From the cell containing the given text, extract its center point as [x, y] coordinate. 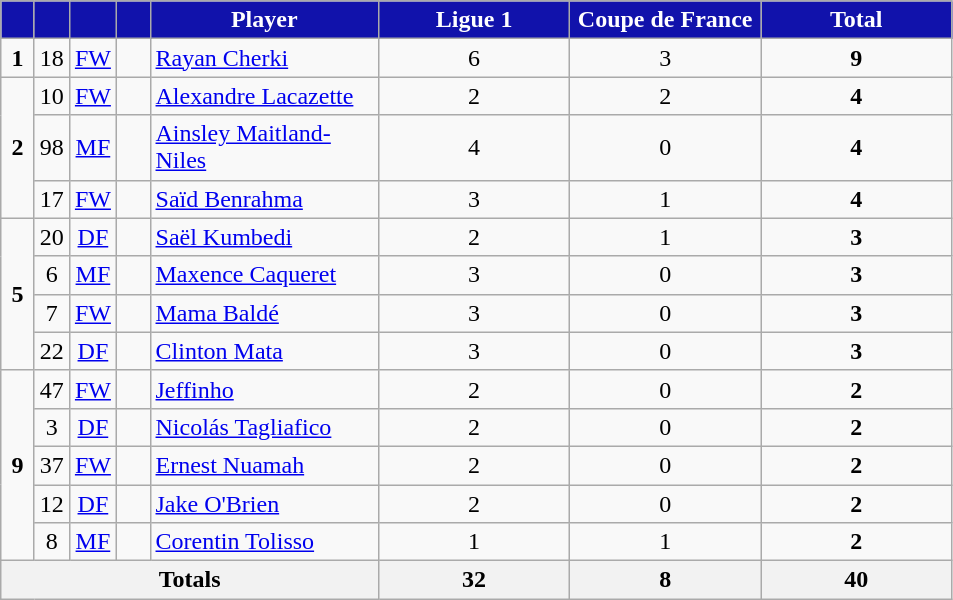
12 [52, 503]
18 [52, 58]
Totals [190, 580]
Maxence Caqueret [264, 275]
Saël Kumbedi [264, 237]
Jeffinho [264, 389]
32 [474, 580]
Mama Baldé [264, 313]
Coupe de France [666, 20]
5 [18, 294]
40 [856, 580]
37 [52, 465]
7 [52, 313]
47 [52, 389]
98 [52, 148]
Ernest Nuamah [264, 465]
Rayan Cherki [264, 58]
Player [264, 20]
Corentin Tolisso [264, 542]
17 [52, 199]
Jake O'Brien [264, 503]
Clinton Mata [264, 351]
Total [856, 20]
20 [52, 237]
Nicolás Tagliafico [264, 427]
Ainsley Maitland-Niles [264, 148]
Ligue 1 [474, 20]
22 [52, 351]
10 [52, 96]
Saïd Benrahma [264, 199]
Alexandre Lacazette [264, 96]
